Scan for the cell matching the given text and deliver its [X, Y] coordinate at center. 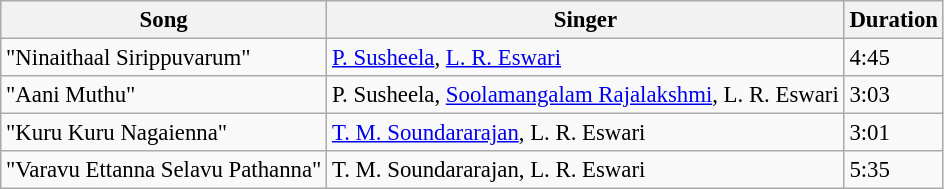
3:01 [894, 133]
P. Susheela, L. R. Eswari [586, 58]
"Varavu Ettanna Selavu Pathanna" [164, 170]
"Kuru Kuru Nagaienna" [164, 133]
Song [164, 20]
P. Susheela, Soolamangalam Rajalakshmi, L. R. Eswari [586, 95]
Duration [894, 20]
"Ninaithaal Sirippuvarum" [164, 58]
Singer [586, 20]
"Aani Muthu" [164, 95]
5:35 [894, 170]
4:45 [894, 58]
3:03 [894, 95]
